For the text-containing cell, return its midpoint in (x, y) coordinate format. 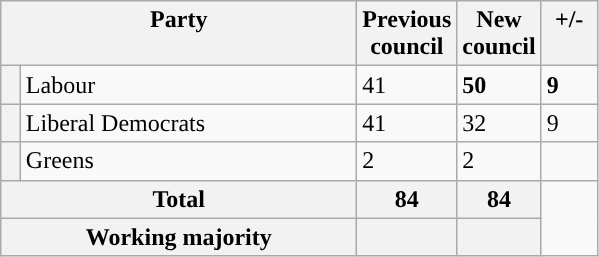
+/- (569, 34)
Working majority (179, 237)
32 (499, 123)
Total (179, 199)
Party (179, 34)
Labour (188, 85)
50 (499, 85)
Previous council (407, 34)
New council (499, 34)
Liberal Democrats (188, 123)
Greens (188, 161)
